Scan for the cell matching the given text and deliver its (X, Y) coordinate at center. 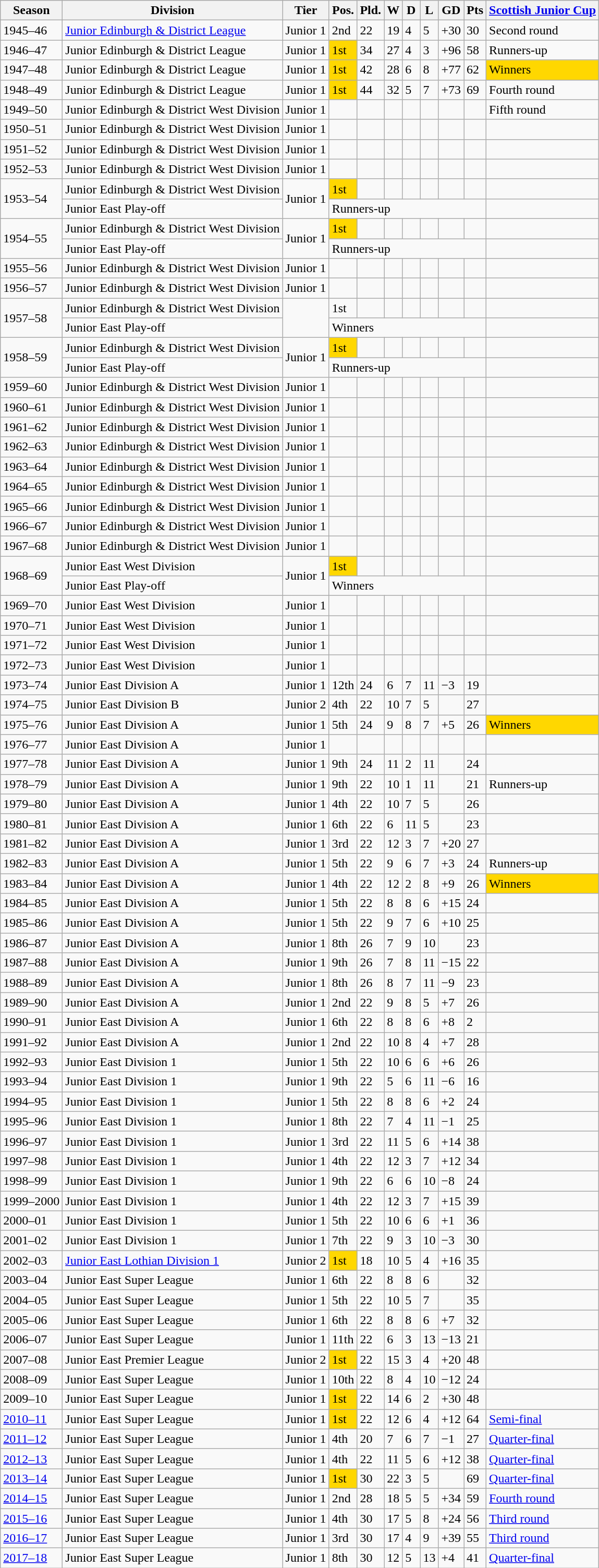
Tier (305, 10)
1949–50 (31, 109)
2004–05 (31, 1300)
2009–10 (31, 1399)
1998–99 (31, 1181)
7th (343, 1241)
1984–85 (31, 903)
+39 (451, 1538)
1978–79 (31, 784)
−9 (451, 983)
+1 (451, 1221)
1967–68 (31, 546)
+6 (451, 1062)
20 (371, 1439)
2001–02 (31, 1241)
+10 (451, 923)
1992–93 (31, 1062)
55 (475, 1538)
62 (475, 70)
1970–71 (31, 626)
−13 (451, 1340)
2006–07 (31, 1340)
1974–75 (31, 705)
44 (371, 90)
2008–09 (31, 1379)
1988–89 (31, 983)
1991–92 (31, 1042)
Season (31, 10)
1976–77 (31, 744)
+14 (451, 1141)
1979–80 (31, 804)
−8 (451, 1181)
Second round (543, 30)
1971–72 (31, 645)
1977–78 (31, 764)
1989–90 (31, 1002)
2003–04 (31, 1280)
Scottish Junior Cup (543, 10)
1965–66 (31, 506)
1996–97 (31, 1141)
16 (475, 1082)
L (430, 10)
1985–86 (31, 923)
1973–74 (31, 685)
1962–63 (31, 447)
+9 (451, 884)
2012–13 (31, 1459)
1968–69 (31, 575)
+77 (451, 70)
1990–91 (31, 1022)
1959–60 (31, 387)
Junior East Lothian Division 1 (173, 1260)
Junior East Premier League (173, 1359)
1951–52 (31, 149)
+96 (451, 50)
15 (393, 1359)
1983–84 (31, 884)
GD (451, 10)
D (411, 10)
1953–54 (31, 199)
Fifth round (543, 109)
42 (371, 70)
1945–46 (31, 30)
1947–48 (31, 70)
1997–98 (31, 1161)
2014–15 (31, 1498)
+2 (451, 1101)
1961–62 (31, 427)
+3 (451, 863)
+34 (451, 1498)
1966–67 (31, 526)
1963–64 (31, 467)
59 (475, 1498)
Pld. (371, 10)
Pos. (343, 10)
1964–65 (31, 486)
1948–49 (31, 90)
1999–2000 (31, 1200)
1954–55 (31, 238)
1957–58 (31, 318)
2005–06 (31, 1320)
39 (475, 1200)
11th (343, 1340)
12th (343, 685)
2017–18 (31, 1558)
64 (475, 1419)
1956–57 (31, 288)
1969–70 (31, 606)
1987–88 (31, 963)
58 (475, 50)
14 (393, 1399)
−6 (451, 1082)
2011–12 (31, 1439)
1995–96 (31, 1121)
1982–83 (31, 863)
W (393, 10)
−12 (451, 1379)
Junior East Division B (173, 705)
1 (411, 784)
+5 (451, 725)
1955–56 (31, 268)
2010–11 (31, 1419)
−15 (451, 963)
36 (475, 1221)
1975–76 (31, 725)
Semi-final (543, 1419)
+73 (451, 90)
2000–01 (31, 1221)
10th (343, 1379)
Pts (475, 10)
2007–08 (31, 1359)
1986–87 (31, 943)
+4 (451, 1558)
56 (475, 1518)
+16 (451, 1260)
1994–95 (31, 1101)
1952–53 (31, 169)
1960–61 (31, 407)
41 (475, 1558)
1980–81 (31, 824)
2016–17 (31, 1538)
1981–82 (31, 843)
1972–73 (31, 665)
1950–51 (31, 129)
2002–03 (31, 1260)
+24 (451, 1518)
1946–47 (31, 50)
2013–14 (31, 1478)
2015–16 (31, 1518)
Division (173, 10)
1958–59 (31, 358)
+8 (451, 1022)
1993–94 (31, 1082)
